Pinpoint the cell where the given text exists, returning its (x, y) midpoint coordinate. 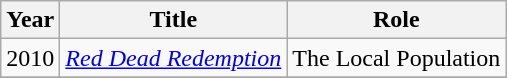
Role (396, 20)
Red Dead Redemption (174, 58)
Title (174, 20)
2010 (30, 58)
The Local Population (396, 58)
Year (30, 20)
